Output the (x, y) coordinate of the center of the cell containing the given text.  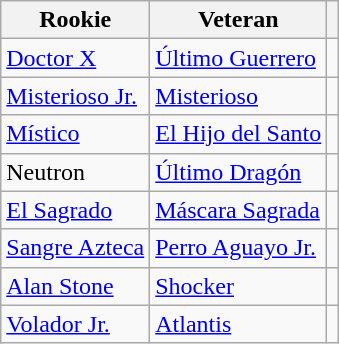
El Sagrado (76, 210)
Misterioso (238, 96)
Perro Aguayo Jr. (238, 248)
Doctor X (76, 58)
Veteran (238, 20)
El Hijo del Santo (238, 134)
Shocker (238, 286)
Místico (76, 134)
Último Dragón (238, 172)
Alan Stone (76, 286)
Último Guerrero (238, 58)
Rookie (76, 20)
Atlantis (238, 324)
Sangre Azteca (76, 248)
Volador Jr. (76, 324)
Neutron (76, 172)
Máscara Sagrada (238, 210)
Misterioso Jr. (76, 96)
